For the text-containing cell, return its midpoint in (X, Y) coordinate format. 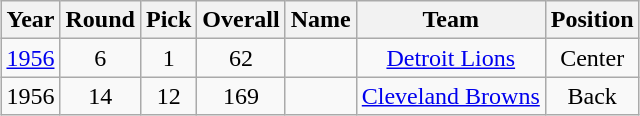
Team (450, 20)
6 (100, 58)
Detroit Lions (450, 58)
12 (168, 96)
Position (592, 20)
Center (592, 58)
62 (241, 58)
Pick (168, 20)
Overall (241, 20)
Back (592, 96)
Name (320, 20)
Cleveland Browns (450, 96)
Round (100, 20)
Year (30, 20)
14 (100, 96)
169 (241, 96)
1 (168, 58)
